Detect which cell encompasses the target text, then output its (x, y) center coordinate. 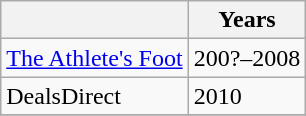
2010 (247, 96)
Years (247, 20)
The Athlete's Foot (94, 58)
DealsDirect (94, 96)
200?–2008 (247, 58)
